Detect which cell encompasses the target text, then output its [X, Y] center coordinate. 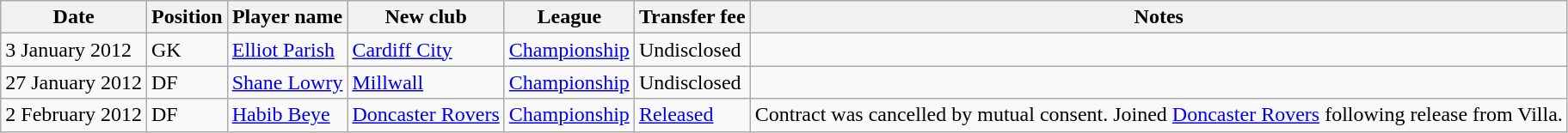
2 February 2012 [74, 115]
Position [187, 17]
Doncaster Rovers [426, 115]
Habib Beye [287, 115]
Contract was cancelled by mutual consent. Joined Doncaster Rovers following release from Villa. [1159, 115]
League [569, 17]
Shane Lowry [287, 82]
Player name [287, 17]
3 January 2012 [74, 50]
Millwall [426, 82]
Cardiff City [426, 50]
Notes [1159, 17]
Transfer fee [692, 17]
GK [187, 50]
27 January 2012 [74, 82]
Date [74, 17]
New club [426, 17]
Elliot Parish [287, 50]
Released [692, 115]
